Output the (X, Y) coordinate of the center of the cell containing the given text.  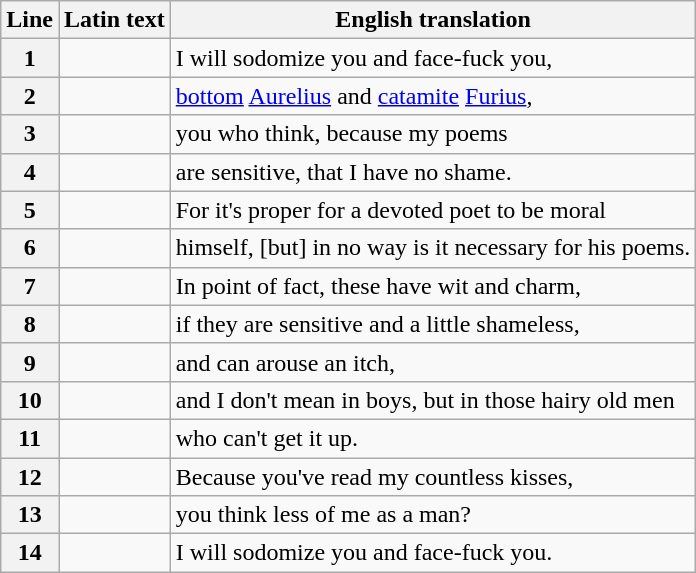
13 (30, 515)
2 (30, 96)
6 (30, 248)
In point of fact, these have wit and charm, (433, 286)
Line (30, 20)
14 (30, 553)
11 (30, 438)
3 (30, 134)
For it's proper for a devoted poet to be moral (433, 210)
10 (30, 400)
English translation (433, 20)
1 (30, 58)
8 (30, 324)
Because you've read my countless kisses, (433, 477)
12 (30, 477)
4 (30, 172)
Latin text (114, 20)
if they are sensitive and a little shameless, (433, 324)
who can't get it up. (433, 438)
I will sodomize you and face-fuck you. (433, 553)
you think less of me as a man? (433, 515)
himself, [but] in no way is it necessary for his poems. (433, 248)
9 (30, 362)
and can arouse an itch, (433, 362)
bottom Aurelius and catamite Furius, (433, 96)
7 (30, 286)
I will sodomize you and face-fuck you, (433, 58)
are sensitive, that I have no shame. (433, 172)
and I don't mean in boys, but in those hairy old men (433, 400)
5 (30, 210)
you who think, because my poems (433, 134)
